Return (x, y) of the center of cell containing provided text 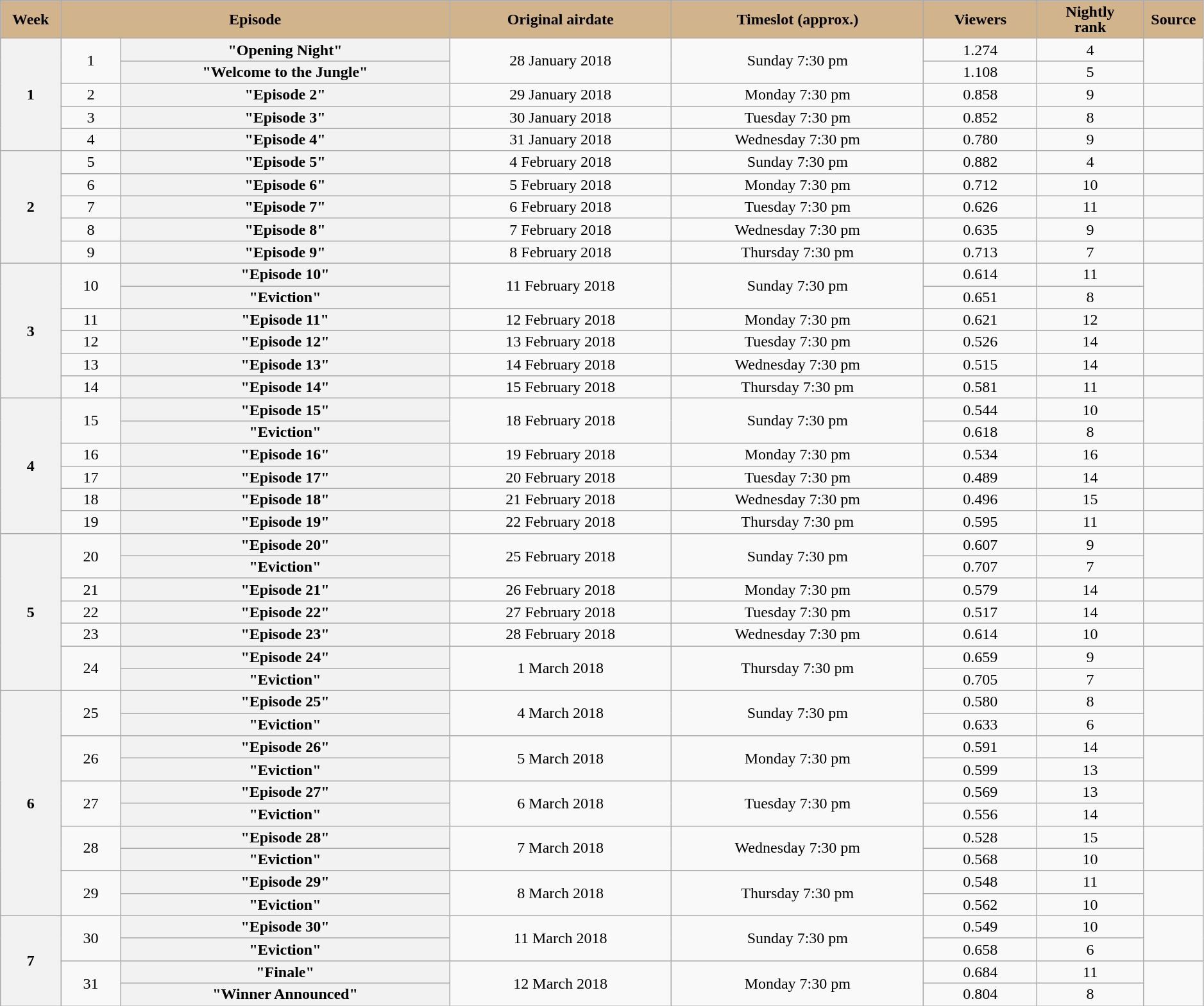
14 February 2018 (561, 364)
Week (31, 19)
"Episode 5" (285, 162)
30 (91, 938)
12 February 2018 (561, 320)
Nightlyrank (1090, 19)
0.549 (980, 926)
0.707 (980, 567)
12 March 2018 (561, 983)
"Episode 8" (285, 230)
0.626 (980, 207)
0.515 (980, 364)
28 January 2018 (561, 61)
29 January 2018 (561, 95)
8 February 2018 (561, 251)
29 (91, 893)
5 March 2018 (561, 758)
0.607 (980, 544)
"Episode 15" (285, 409)
0.556 (980, 815)
0.517 (980, 612)
0.581 (980, 388)
0.591 (980, 747)
0.780 (980, 140)
0.621 (980, 320)
0.599 (980, 770)
0.528 (980, 837)
"Episode 24" (285, 657)
6 February 2018 (561, 207)
20 (91, 556)
"Episode 28" (285, 837)
0.526 (980, 343)
7 February 2018 (561, 230)
"Winner Announced" (285, 994)
5 February 2018 (561, 185)
"Episode 3" (285, 117)
"Episode 7" (285, 207)
30 January 2018 (561, 117)
6 March 2018 (561, 803)
17 (91, 477)
"Episode 14" (285, 388)
11 February 2018 (561, 286)
0.489 (980, 477)
25 February 2018 (561, 556)
0.569 (980, 792)
0.658 (980, 950)
0.595 (980, 522)
"Episode 6" (285, 185)
7 March 2018 (561, 848)
0.496 (980, 499)
21 (91, 589)
"Episode 12" (285, 343)
"Episode 13" (285, 364)
"Episode 9" (285, 251)
25 (91, 713)
"Episode 26" (285, 747)
"Episode 29" (285, 882)
0.858 (980, 95)
"Episode 25" (285, 702)
24 (91, 668)
0.712 (980, 185)
0.705 (980, 680)
19 (91, 522)
"Episode 27" (285, 792)
0.659 (980, 657)
"Episode 30" (285, 926)
"Episode 2" (285, 95)
15 February 2018 (561, 388)
1.274 (980, 50)
"Opening Night" (285, 50)
"Episode 21" (285, 589)
4 February 2018 (561, 162)
Viewers (980, 19)
0.684 (980, 971)
0.579 (980, 589)
4 March 2018 (561, 713)
"Episode 20" (285, 544)
"Episode 10" (285, 275)
22 February 2018 (561, 522)
23 (91, 634)
20 February 2018 (561, 477)
"Episode 17" (285, 477)
31 (91, 983)
28 (91, 848)
13 February 2018 (561, 343)
0.568 (980, 860)
"Welcome to the Jungle" (285, 72)
22 (91, 612)
31 January 2018 (561, 140)
"Episode 19" (285, 522)
0.633 (980, 725)
0.852 (980, 117)
0.534 (980, 454)
28 February 2018 (561, 634)
0.882 (980, 162)
27 February 2018 (561, 612)
21 February 2018 (561, 499)
0.544 (980, 409)
18 February 2018 (561, 421)
0.548 (980, 882)
"Episode 4" (285, 140)
0.618 (980, 432)
8 March 2018 (561, 893)
"Episode 23" (285, 634)
Original airdate (561, 19)
19 February 2018 (561, 454)
0.635 (980, 230)
1.108 (980, 72)
0.580 (980, 702)
26 (91, 758)
"Episode 11" (285, 320)
0.713 (980, 251)
0.562 (980, 905)
"Episode 16" (285, 454)
"Finale" (285, 971)
1 March 2018 (561, 668)
11 March 2018 (561, 938)
18 (91, 499)
"Episode 18" (285, 499)
"Episode 22" (285, 612)
26 February 2018 (561, 589)
27 (91, 803)
Episode (255, 19)
Source (1174, 19)
0.804 (980, 994)
Timeslot (approx.) (798, 19)
0.651 (980, 298)
